Search for the cell housing the specified text and yield its (X, Y) center coordinate. 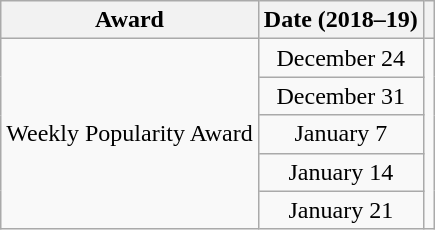
Weekly Popularity Award (130, 134)
Award (130, 20)
January 21 (340, 210)
January 14 (340, 172)
Date (2018–19) (340, 20)
December 24 (340, 58)
December 31 (340, 96)
January 7 (340, 134)
